Provide the (x, y) coordinate of the cell's center where the given text is located.  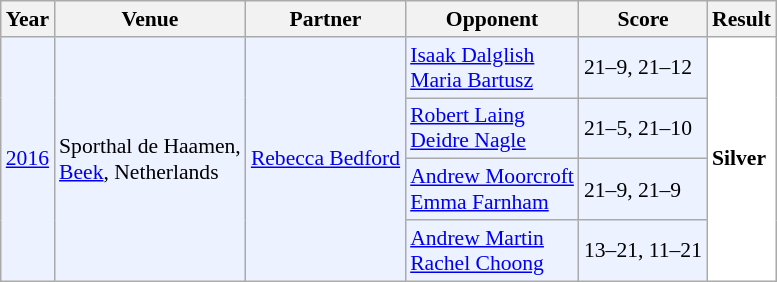
Robert Laing Deidre Nagle (492, 128)
Silver (742, 159)
Partner (326, 19)
Venue (150, 19)
21–9, 21–12 (643, 68)
21–5, 21–10 (643, 128)
Andrew Martin Rachel Choong (492, 250)
Result (742, 19)
Year (28, 19)
2016 (28, 159)
Opponent (492, 19)
Andrew Moorcroft Emma Farnham (492, 190)
13–21, 11–21 (643, 250)
Isaak Dalglish Maria Bartusz (492, 68)
21–9, 21–9 (643, 190)
Rebecca Bedford (326, 159)
Score (643, 19)
Sporthal de Haamen,Beek, Netherlands (150, 159)
